Detect which cell encompasses the target text, then output its [X, Y] center coordinate. 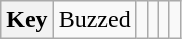
Key [27, 20]
Buzzed [94, 20]
